For the text-containing cell, return its midpoint in (x, y) coordinate format. 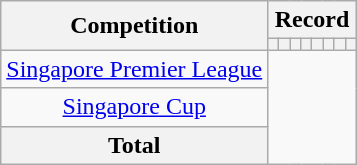
Singapore Cup (134, 107)
Total (134, 145)
Competition (134, 26)
Record (312, 20)
Singapore Premier League (134, 69)
